Output the [X, Y] coordinate of the center of the cell containing the given text.  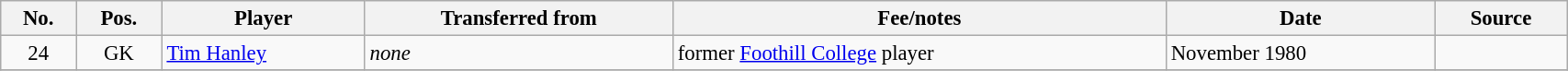
Pos. [119, 18]
November 1980 [1301, 53]
former Foothill College player [919, 53]
Tim Hanley [263, 53]
Date [1301, 18]
none [518, 53]
GK [119, 53]
24 [39, 53]
Source [1501, 18]
Fee/notes [919, 18]
No. [39, 18]
Player [263, 18]
Transferred from [518, 18]
